Pinpoint the cell where the given text exists, returning its [X, Y] midpoint coordinate. 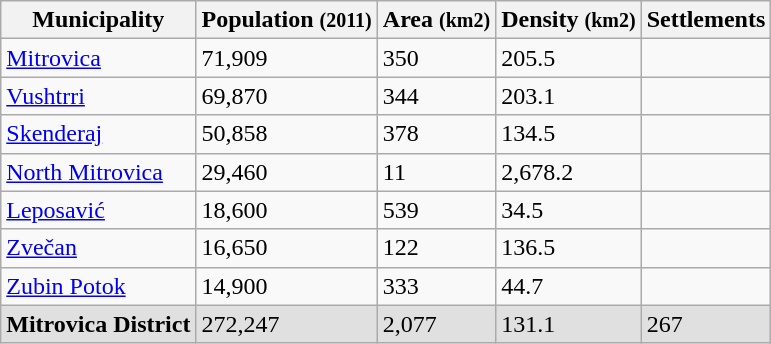
North Mitrovica [98, 172]
Area (km2) [436, 20]
344 [436, 96]
69,870 [286, 96]
136.5 [569, 248]
378 [436, 134]
44.7 [569, 286]
71,909 [286, 58]
122 [436, 248]
Zubin Potok [98, 286]
16,650 [286, 248]
18,600 [286, 210]
272,247 [286, 324]
Population (2011) [286, 20]
29,460 [286, 172]
11 [436, 172]
34.5 [569, 210]
Density (km2) [569, 20]
333 [436, 286]
Vushtrri [98, 96]
Mitrovica [98, 58]
539 [436, 210]
2,077 [436, 324]
267 [706, 324]
131.1 [569, 324]
Mitrovica District [98, 324]
203.1 [569, 96]
Municipality [98, 20]
134.5 [569, 134]
Skenderaj [98, 134]
205.5 [569, 58]
50,858 [286, 134]
2,678.2 [569, 172]
14,900 [286, 286]
Settlements [706, 20]
350 [436, 58]
Leposavić [98, 210]
Zvečan [98, 248]
